Find where the given text appears and provide that cell's center as [x, y] coordinate. 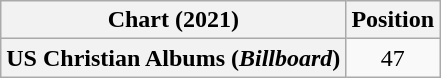
47 [393, 58]
Chart (2021) [174, 20]
Position [393, 20]
US Christian Albums (Billboard) [174, 58]
